Extract the (x, y) coordinate from the center of the cell holding the provided text.  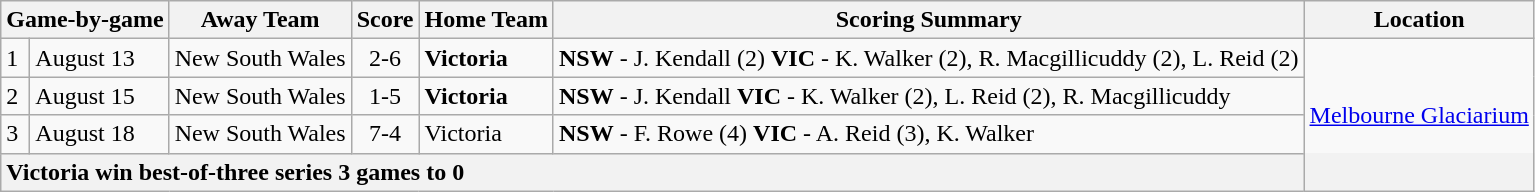
1 (16, 58)
Away Team (260, 20)
Scoring Summary (928, 20)
August 13 (100, 58)
NSW - J. Kendall (2) VIC - K. Walker (2), R. Macgillicuddy (2), L. Reid (2) (928, 58)
Location (1419, 20)
7-4 (385, 134)
Score (385, 20)
NSW - F. Rowe (4) VIC - A. Reid (3), K. Walker (928, 134)
Game-by-game (85, 20)
3 (16, 134)
NSW - J. Kendall VIC - K. Walker (2), L. Reid (2), R. Macgillicuddy (928, 96)
1-5 (385, 96)
Home Team (486, 20)
Melbourne Glaciarium (1419, 115)
2-6 (385, 58)
Victoria win best-of-three series 3 games to 0 (768, 172)
2 (16, 96)
August 18 (100, 134)
August 15 (100, 96)
